Locate the cell with the specified text and output its [x, y] center coordinate. 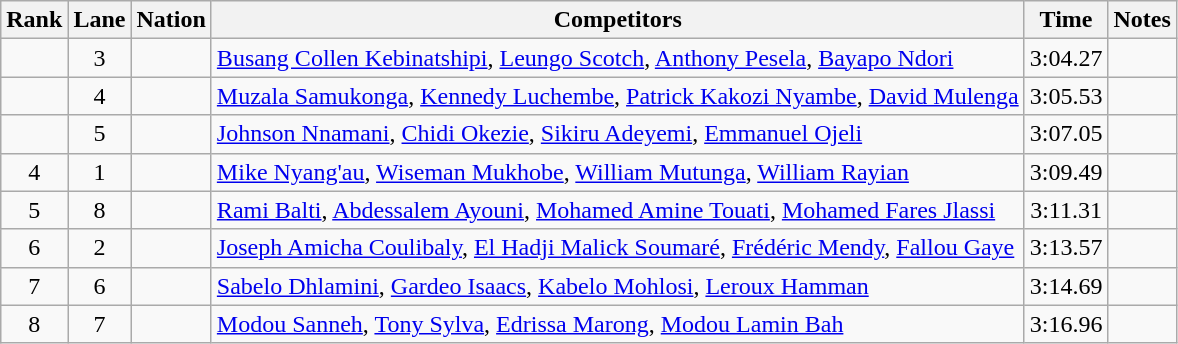
3:04.27 [1066, 58]
Notes [1142, 20]
Lane [100, 20]
3:16.96 [1066, 324]
1 [100, 172]
2 [100, 248]
Modou Sanneh, Tony Sylva, Edrissa Marong, Modou Lamin Bah [618, 324]
Rami Balti, Abdessalem Ayouni, Mohamed Amine Touati, Mohamed Fares Jlassi [618, 210]
3:11.31 [1066, 210]
3:09.49 [1066, 172]
Mike Nyang'au, Wiseman Mukhobe, William Mutunga, William Rayian [618, 172]
Busang Collen Kebinatshipi, Leungo Scotch, Anthony Pesela, Bayapo Ndori [618, 58]
3 [100, 58]
3:13.57 [1066, 248]
Sabelo Dhlamini, Gardeo Isaacs, Kabelo Mohlosi, Leroux Hamman [618, 286]
Nation [171, 20]
Rank [34, 20]
3:07.05 [1066, 134]
Joseph Amicha Coulibaly, El Hadji Malick Soumaré, Frédéric Mendy, Fallou Gaye [618, 248]
Muzala Samukonga, Kennedy Luchembe, Patrick Kakozi Nyambe, David Mulenga [618, 96]
3:05.53 [1066, 96]
Johnson Nnamani, Chidi Okezie, Sikiru Adeyemi, Emmanuel Ojeli [618, 134]
Time [1066, 20]
3:14.69 [1066, 286]
Competitors [618, 20]
